Scan for the cell matching the given text and deliver its [x, y] coordinate at center. 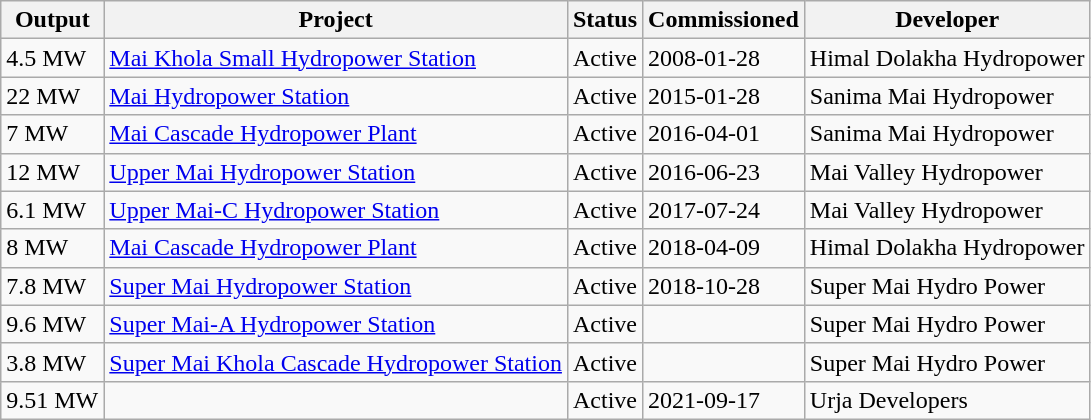
2008-01-28 [724, 58]
9.51 MW [52, 400]
Upper Mai-C Hydropower Station [336, 210]
Urja Developers [947, 400]
Upper Mai Hydropower Station [336, 172]
Mai Hydropower Station [336, 96]
3.8 MW [52, 362]
6.1 MW [52, 210]
22 MW [52, 96]
Developer [947, 20]
7 MW [52, 134]
Super Mai Hydropower Station [336, 286]
Output [52, 20]
2015-01-28 [724, 96]
Super Mai Khola Cascade Hydropower Station [336, 362]
Commissioned [724, 20]
7.8 MW [52, 286]
Project [336, 20]
Super Mai-A Hydropower Station [336, 324]
9.6 MW [52, 324]
2021-09-17 [724, 400]
4.5 MW [52, 58]
2017-07-24 [724, 210]
12 MW [52, 172]
2018-04-09 [724, 248]
2018-10-28 [724, 286]
Mai Khola Small Hydropower Station [336, 58]
8 MW [52, 248]
2016-04-01 [724, 134]
Status [604, 20]
2016-06-23 [724, 172]
